Find where the given text appears and provide that cell's center as [X, Y] coordinate. 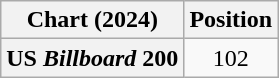
US Billboard 200 [92, 58]
Chart (2024) [92, 20]
102 [231, 58]
Position [231, 20]
